Search for the cell housing the specified text and yield its (X, Y) center coordinate. 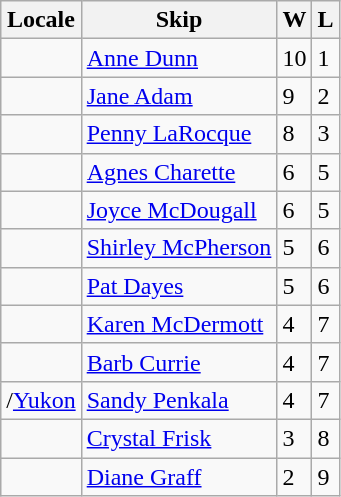
10 (294, 58)
Agnes Charette (179, 172)
Anne Dunn (179, 58)
Locale (41, 20)
Jane Adam (179, 96)
Crystal Frisk (179, 438)
Joyce McDougall (179, 210)
/Yukon (41, 400)
Penny LaRocque (179, 134)
Pat Dayes (179, 286)
Skip (179, 20)
Diane Graff (179, 477)
Sandy Penkala (179, 400)
Shirley McPherson (179, 248)
L (326, 20)
1 (326, 58)
Barb Currie (179, 362)
Karen McDermott (179, 324)
W (294, 20)
